Extract the (X, Y) coordinate from the center of the cell holding the provided text.  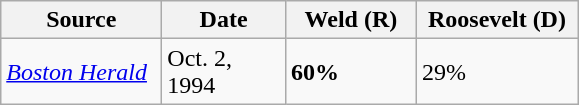
Boston Herald (82, 72)
Weld (R) (350, 20)
Source (82, 20)
Roosevelt (D) (496, 20)
Oct. 2, 1994 (224, 72)
60% (350, 72)
Date (224, 20)
29% (496, 72)
